For the text-containing cell, return its midpoint in (x, y) coordinate format. 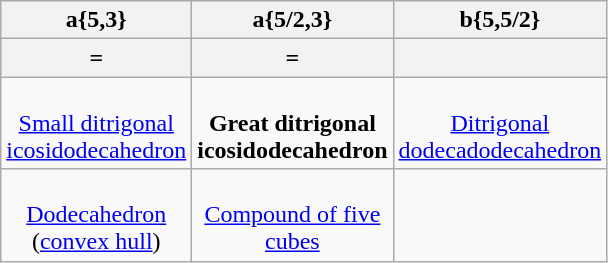
Dodecahedron (convex hull) (96, 215)
Small ditrigonal icosidodecahedron (96, 123)
b{5,5/2} (500, 20)
Great ditrigonal icosidodecahedron (292, 123)
Ditrigonal dodecadodecahedron (500, 123)
a{5,3} (96, 20)
Compound of five cubes (292, 215)
a{5/2,3} (292, 20)
